Find where the given text appears and provide that cell's center as [x, y] coordinate. 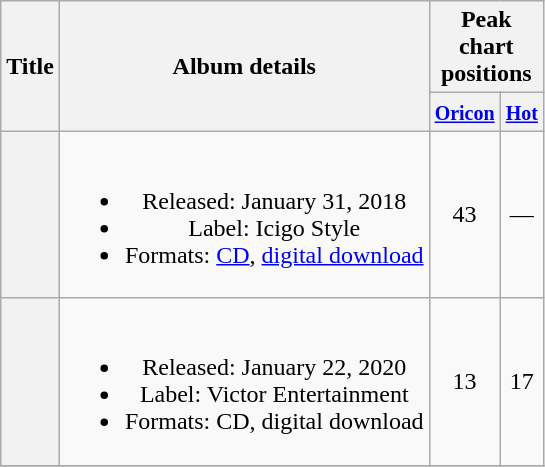
Oricon [464, 112]
Hot [522, 112]
Title [30, 66]
Peak chart positions [486, 47]
13 [464, 382]
Album details [244, 66]
— [522, 214]
Released: January 31, 2018Label: Icigo StyleFormats: CD, digital download [244, 214]
Released: January 22, 2020Label: Victor EntertainmentFormats: CD, digital download [244, 382]
17 [522, 382]
43 [464, 214]
